Output the (X, Y) coordinate of the center of the cell containing the given text.  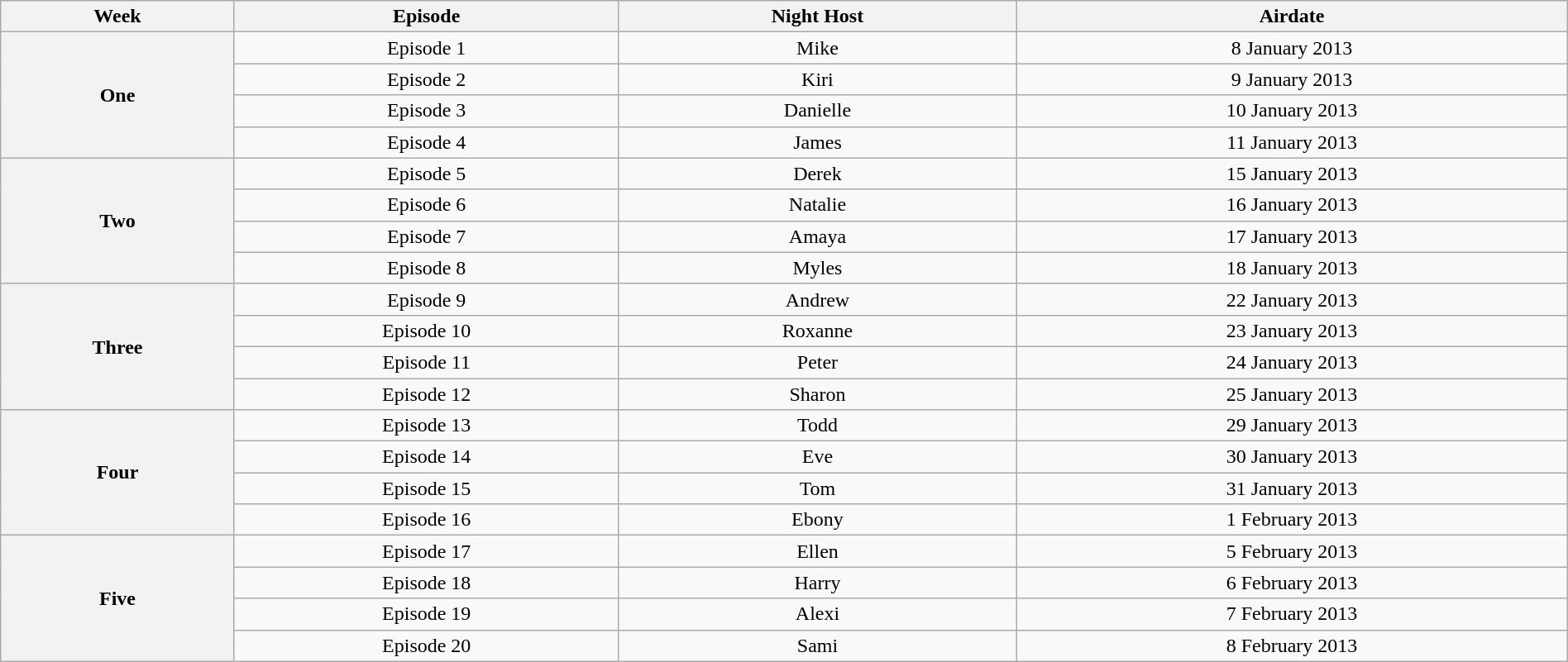
24 January 2013 (1292, 362)
Three (117, 346)
Five (117, 598)
15 January 2013 (1292, 174)
1 February 2013 (1292, 520)
25 January 2013 (1292, 394)
17 January 2013 (1292, 236)
Episode 15 (427, 488)
Mike (817, 48)
11 January 2013 (1292, 142)
Episode 11 (427, 362)
29 January 2013 (1292, 426)
Episode 9 (427, 299)
Week (117, 17)
23 January 2013 (1292, 331)
Roxanne (817, 331)
Episode 5 (427, 174)
Episode 20 (427, 645)
Episode (427, 17)
Andrew (817, 299)
30 January 2013 (1292, 457)
7 February 2013 (1292, 614)
31 January 2013 (1292, 488)
Episode 4 (427, 142)
Sharon (817, 394)
Episode 16 (427, 520)
Two (117, 221)
Myles (817, 268)
Alexi (817, 614)
18 January 2013 (1292, 268)
Episode 6 (427, 205)
10 January 2013 (1292, 111)
Episode 10 (427, 331)
James (817, 142)
Episode 3 (427, 111)
Episode 7 (427, 236)
8 January 2013 (1292, 48)
6 February 2013 (1292, 583)
Episode 8 (427, 268)
Amaya (817, 236)
Episode 1 (427, 48)
Episode 17 (427, 551)
Episode 12 (427, 394)
Airdate (1292, 17)
Kiri (817, 79)
Derek (817, 174)
Ellen (817, 551)
Episode 14 (427, 457)
Episode 18 (427, 583)
9 January 2013 (1292, 79)
One (117, 95)
Episode 19 (427, 614)
Ebony (817, 520)
Sami (817, 645)
Eve (817, 457)
Four (117, 473)
8 February 2013 (1292, 645)
Peter (817, 362)
Tom (817, 488)
Night Host (817, 17)
16 January 2013 (1292, 205)
Harry (817, 583)
5 February 2013 (1292, 551)
Episode 13 (427, 426)
Natalie (817, 205)
Todd (817, 426)
22 January 2013 (1292, 299)
Episode 2 (427, 79)
Danielle (817, 111)
